Search for the cell housing the specified text and yield its [x, y] center coordinate. 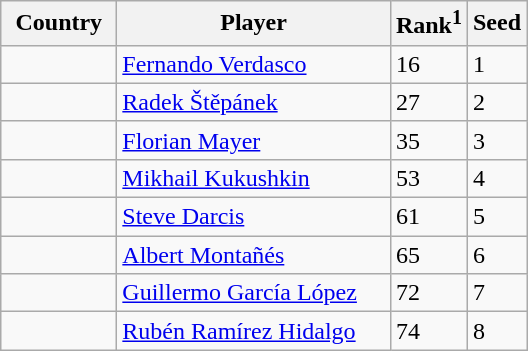
35 [428, 140]
Rank1 [428, 24]
Rubén Ramírez Hidalgo [254, 331]
Radek Štěpánek [254, 102]
65 [428, 255]
Steve Darcis [254, 217]
3 [496, 140]
61 [428, 217]
27 [428, 102]
Florian Mayer [254, 140]
Albert Montañés [254, 255]
1 [496, 64]
74 [428, 331]
72 [428, 293]
16 [428, 64]
7 [496, 293]
53 [428, 178]
Player [254, 24]
Country [59, 24]
2 [496, 102]
Mikhail Kukushkin [254, 178]
Fernando Verdasco [254, 64]
Guillermo García López [254, 293]
6 [496, 255]
Seed [496, 24]
4 [496, 178]
5 [496, 217]
8 [496, 331]
